Scan for the cell matching the given text and deliver its [X, Y] coordinate at center. 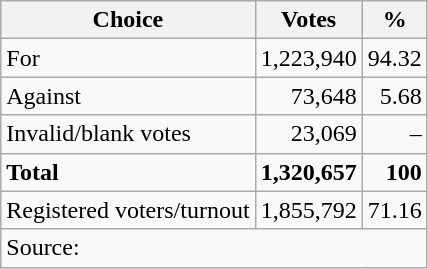
% [394, 20]
Source: [214, 248]
94.32 [394, 58]
Choice [128, 20]
For [128, 58]
Total [128, 172]
Votes [308, 20]
5.68 [394, 96]
1,223,940 [308, 58]
73,648 [308, 96]
– [394, 134]
Invalid/blank votes [128, 134]
Against [128, 96]
71.16 [394, 210]
23,069 [308, 134]
100 [394, 172]
1,320,657 [308, 172]
1,855,792 [308, 210]
Registered voters/turnout [128, 210]
